Return (x, y) of the center of cell containing provided text 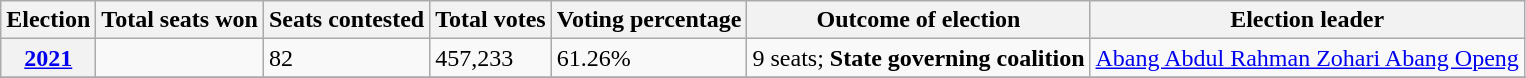
9 seats; State governing coalition (918, 58)
Total votes (491, 20)
Election (48, 20)
Voting percentage (649, 20)
Outcome of election (918, 20)
457,233 (491, 58)
Total seats won (180, 20)
2021 (48, 58)
Election leader (1307, 20)
61.26% (649, 58)
Seats contested (346, 20)
82 (346, 58)
Abang Abdul Rahman Zohari Abang Openg (1307, 58)
